Extract the (X, Y) coordinate from the center of the cell holding the provided text.  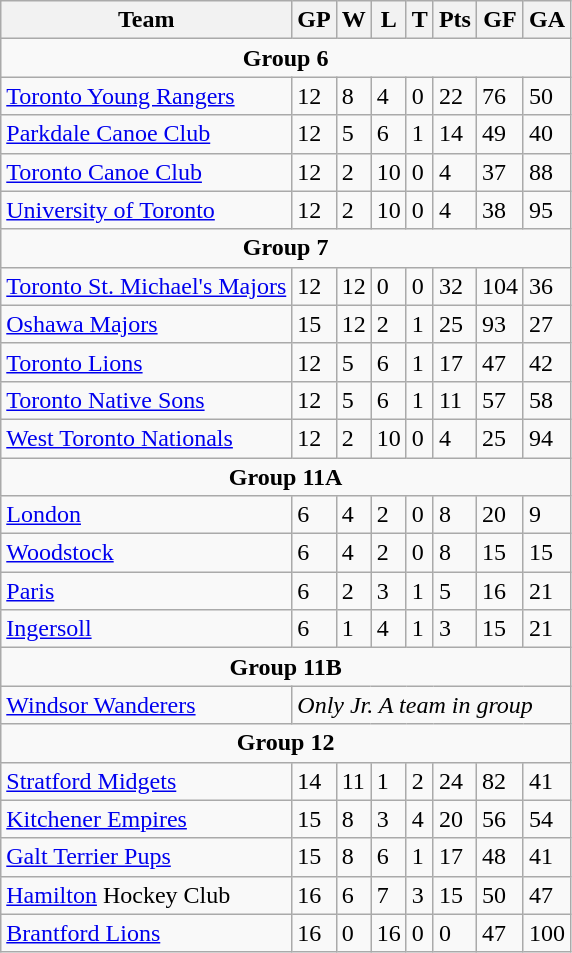
95 (546, 210)
Group 7 (286, 248)
94 (546, 438)
Toronto St. Michael's Majors (146, 286)
Toronto Lions (146, 362)
57 (500, 400)
Windsor Wanderers (146, 705)
Group 11B (286, 667)
Woodstock (146, 553)
Toronto Native Sons (146, 400)
40 (546, 134)
L (388, 20)
Paris (146, 591)
38 (500, 210)
W (354, 20)
104 (500, 286)
Brantford Lions (146, 933)
22 (454, 96)
27 (546, 324)
88 (546, 172)
76 (500, 96)
T (420, 20)
Oshawa Majors (146, 324)
82 (500, 781)
Parkdale Canoe Club (146, 134)
58 (546, 400)
GF (500, 20)
24 (454, 781)
93 (500, 324)
36 (546, 286)
42 (546, 362)
Only Jr. A team in group (432, 705)
Toronto Young Rangers (146, 96)
37 (500, 172)
48 (500, 857)
54 (546, 819)
Kitchener Empires (146, 819)
Toronto Canoe Club (146, 172)
Group 11A (286, 477)
Group 6 (286, 58)
London (146, 515)
Hamilton Hockey Club (146, 895)
Galt Terrier Pups (146, 857)
7 (388, 895)
56 (500, 819)
Stratford Midgets (146, 781)
Ingersoll (146, 629)
9 (546, 515)
32 (454, 286)
Pts (454, 20)
Team (146, 20)
University of Toronto (146, 210)
GA (546, 20)
Group 12 (286, 743)
GP (314, 20)
100 (546, 933)
West Toronto Nationals (146, 438)
49 (500, 134)
